Return the (X, Y) coordinate for the center point of the cell that contains the specified text.  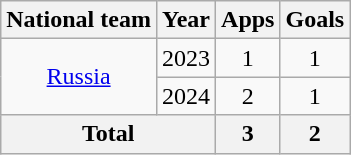
National team (79, 20)
3 (248, 134)
Goals (315, 20)
Total (108, 134)
2023 (186, 58)
Apps (248, 20)
Russia (79, 77)
Year (186, 20)
2024 (186, 96)
